Detect which cell encompasses the target text, then output its [X, Y] center coordinate. 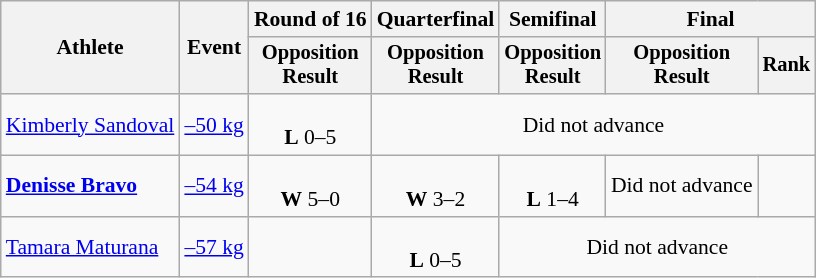
–54 kg [214, 186]
Event [214, 48]
–57 kg [214, 248]
Final [710, 19]
W 3–2 [436, 186]
Tamara Maturana [90, 248]
Denisse Bravo [90, 186]
L 1–4 [552, 186]
Rank [787, 66]
Semifinal [552, 19]
Round of 16 [310, 19]
–50 kg [214, 124]
Kimberly Sandoval [90, 124]
Quarterfinal [436, 19]
W 5–0 [310, 186]
Athlete [90, 48]
